Pinpoint the cell where the given text exists, returning its [X, Y] midpoint coordinate. 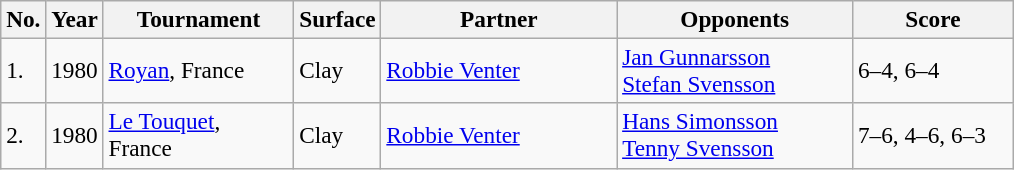
Partner [499, 19]
Hans Simonsson Tenny Svensson [735, 136]
Tournament [198, 19]
2. [24, 136]
1. [24, 70]
Opponents [735, 19]
6–4, 6–4 [934, 70]
Royan, France [198, 70]
Surface [338, 19]
Score [934, 19]
Year [74, 19]
7–6, 4–6, 6–3 [934, 136]
No. [24, 19]
Jan Gunnarsson Stefan Svensson [735, 70]
Le Touquet, France [198, 136]
